Search for the cell housing the specified text and yield its (X, Y) center coordinate. 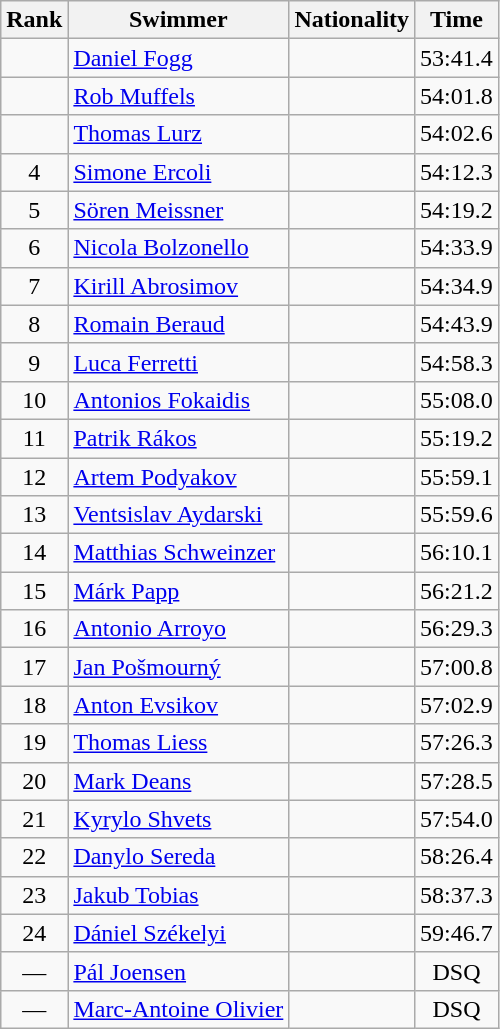
Jakub Tobias (178, 895)
Daniel Fogg (178, 58)
10 (34, 400)
6 (34, 248)
58:37.3 (457, 895)
Dániel Székelyi (178, 933)
21 (34, 819)
54:19.2 (457, 210)
Rob Muffels (178, 96)
Mark Deans (178, 781)
5 (34, 210)
57:28.5 (457, 781)
13 (34, 515)
56:10.1 (457, 553)
15 (34, 591)
Antonios Fokaidis (178, 400)
57:26.3 (457, 743)
57:54.0 (457, 819)
53:41.4 (457, 58)
56:21.2 (457, 591)
9 (34, 362)
54:33.9 (457, 248)
57:00.8 (457, 667)
24 (34, 933)
Márk Papp (178, 591)
Marc-Antoine Olivier (178, 1009)
Luca Ferretti (178, 362)
Pál Joensen (178, 971)
55:59.6 (457, 515)
18 (34, 705)
Sören Meissner (178, 210)
54:02.6 (457, 134)
55:59.1 (457, 477)
Rank (34, 20)
11 (34, 438)
Nationality (352, 20)
16 (34, 629)
Simone Ercoli (178, 172)
8 (34, 324)
Swimmer (178, 20)
54:58.3 (457, 362)
55:19.2 (457, 438)
58:26.4 (457, 857)
54:43.9 (457, 324)
7 (34, 286)
54:01.8 (457, 96)
54:12.3 (457, 172)
Nicola Bolzonello (178, 248)
12 (34, 477)
Ventsislav Aydarski (178, 515)
59:46.7 (457, 933)
14 (34, 553)
Thomas Lurz (178, 134)
4 (34, 172)
Matthias Schweinzer (178, 553)
54:34.9 (457, 286)
19 (34, 743)
Kyrylo Shvets (178, 819)
Antonio Arroyo (178, 629)
57:02.9 (457, 705)
Artem Podyakov (178, 477)
23 (34, 895)
Thomas Liess (178, 743)
Anton Evsikov (178, 705)
Romain Beraud (178, 324)
20 (34, 781)
55:08.0 (457, 400)
Time (457, 20)
Patrik Rákos (178, 438)
Jan Pošmourný (178, 667)
17 (34, 667)
Danylo Sereda (178, 857)
22 (34, 857)
Kirill Abrosimov (178, 286)
56:29.3 (457, 629)
